Provide the (X, Y) coordinate of the cell's center where the given text is located.  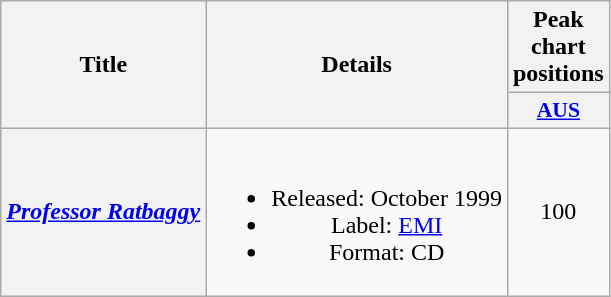
Released: October 1999Label: EMIFormat: CD (357, 212)
100 (558, 212)
Title (104, 65)
Professor Ratbaggy (104, 212)
AUS (558, 111)
Peak chart positions (558, 47)
Details (357, 65)
